Capture the cell that displays the provided text and extract its [X, Y] central coordinate. 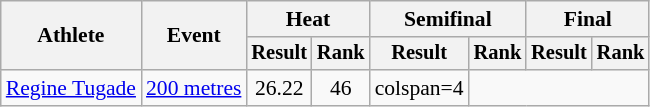
200 metres [194, 88]
Athlete [71, 36]
Heat [308, 19]
Final [588, 19]
Event [194, 36]
Regine Tugade [71, 88]
26.22 [279, 88]
Semifinal [448, 19]
46 [341, 88]
colspan=4 [420, 88]
